Output the (x, y) coordinate of the center of the cell containing the given text.  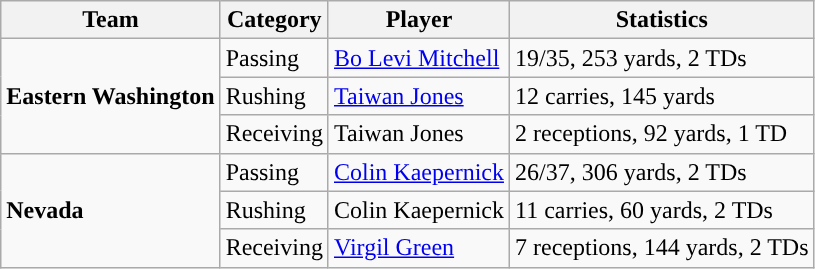
Virgil Green (418, 248)
19/35, 253 yards, 2 TDs (662, 58)
Nevada (110, 210)
Player (418, 20)
26/37, 306 yards, 2 TDs (662, 172)
2 receptions, 92 yards, 1 TD (662, 134)
Team (110, 20)
Statistics (662, 20)
12 carries, 145 yards (662, 96)
Bo Levi Mitchell (418, 58)
7 receptions, 144 yards, 2 TDs (662, 248)
Eastern Washington (110, 96)
11 carries, 60 yards, 2 TDs (662, 210)
Category (274, 20)
